Capture the cell that displays the provided text and extract its [X, Y] central coordinate. 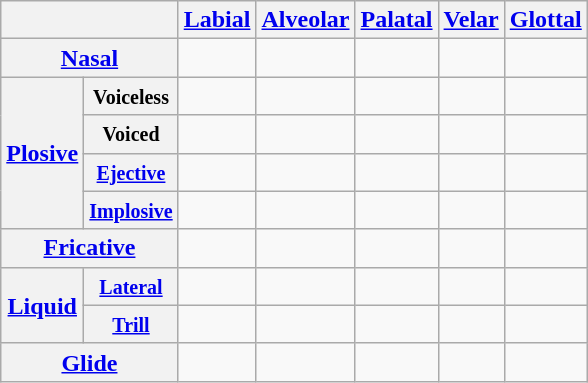
Nasal [90, 58]
Fricative [90, 248]
Glide [90, 362]
Voiceless [131, 96]
Lateral [131, 286]
Labial [217, 20]
Voiced [131, 134]
Liquid [42, 305]
Velar [471, 20]
Palatal [396, 20]
Implosive [131, 210]
Ejective [131, 172]
Glottal [546, 20]
Alveolar [306, 20]
Trill [131, 324]
Plosive [42, 153]
